Return the [x, y] coordinate for the center point of the cell that contains the specified text.  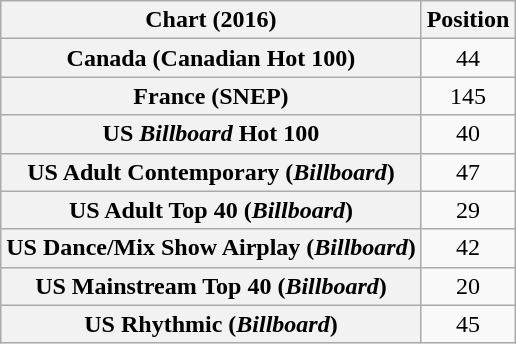
145 [468, 96]
US Mainstream Top 40 (Billboard) [211, 286]
47 [468, 172]
US Billboard Hot 100 [211, 134]
42 [468, 248]
29 [468, 210]
Position [468, 20]
20 [468, 286]
40 [468, 134]
44 [468, 58]
45 [468, 324]
US Rhythmic (Billboard) [211, 324]
Canada (Canadian Hot 100) [211, 58]
France (SNEP) [211, 96]
US Dance/Mix Show Airplay (Billboard) [211, 248]
US Adult Contemporary (Billboard) [211, 172]
US Adult Top 40 (Billboard) [211, 210]
Chart (2016) [211, 20]
